Search for the cell housing the specified text and yield its [X, Y] center coordinate. 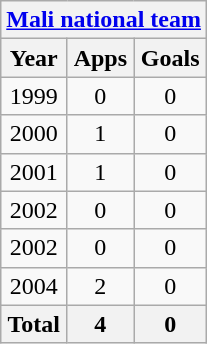
2004 [34, 286]
1999 [34, 96]
2 [100, 286]
Goals [170, 58]
Apps [100, 58]
Mali national team [104, 20]
4 [100, 324]
2001 [34, 172]
Year [34, 58]
Total [34, 324]
2000 [34, 134]
